Capture the cell that displays the provided text and extract its [X, Y] central coordinate. 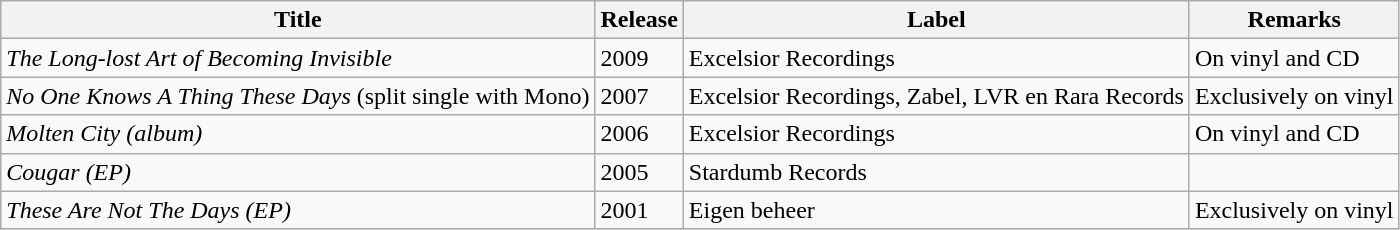
Label [936, 20]
2005 [639, 172]
Title [298, 20]
Molten City (album) [298, 134]
Stardumb Records [936, 172]
2006 [639, 134]
The Long-lost Art of Becoming Invisible [298, 58]
Release [639, 20]
No One Knows A Thing These Days (split single with Mono) [298, 96]
2009 [639, 58]
Remarks [1294, 20]
Eigen beheer [936, 210]
Excelsior Recordings, Zabel, LVR en Rara Records [936, 96]
2007 [639, 96]
These Are Not The Days (EP) [298, 210]
Cougar (EP) [298, 172]
2001 [639, 210]
